Identify which cell holds the provided text, then report its (X, Y) central coordinate. 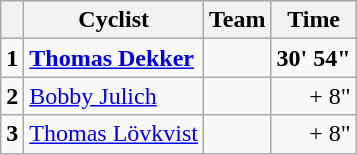
Time (314, 20)
Cyclist (114, 20)
30' 54" (314, 58)
1 (12, 58)
Thomas Dekker (114, 58)
Thomas Lövkvist (114, 134)
3 (12, 134)
2 (12, 96)
Bobby Julich (114, 96)
Team (238, 20)
